From the cell containing the given text, extract its center point as (X, Y) coordinate. 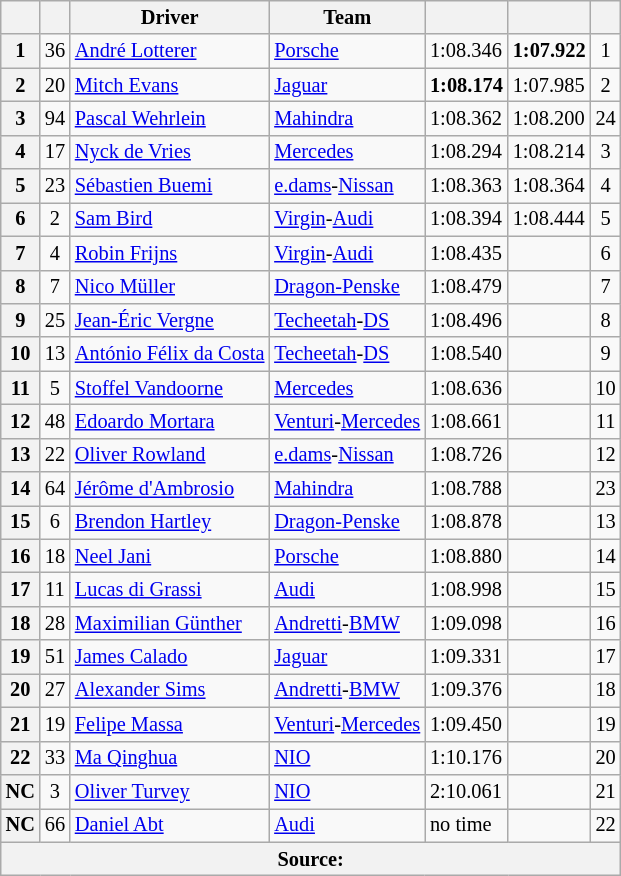
Jérôme d'Ambrosio (170, 489)
28 (55, 623)
1:09.376 (466, 690)
1:08.294 (466, 152)
1:08.661 (466, 421)
Mitch Evans (170, 85)
Lucas di Grassi (170, 589)
24 (606, 118)
Robin Frijns (170, 253)
1:08.496 (466, 320)
64 (55, 489)
66 (55, 825)
Oliver Turvey (170, 791)
27 (55, 690)
1:08.174 (466, 85)
48 (55, 421)
1:08.214 (550, 152)
1:08.364 (550, 186)
1:08.880 (466, 556)
1:09.450 (466, 724)
Alexander Sims (170, 690)
36 (55, 51)
1:07.985 (550, 85)
1:08.636 (466, 388)
1:10.176 (466, 758)
1:08.346 (466, 51)
Brendon Hartley (170, 522)
André Lotterer (170, 51)
Edoardo Mortara (170, 421)
Sam Bird (170, 219)
1:09.098 (466, 623)
Driver (170, 17)
Ma Qinghua (170, 758)
Maximilian Günther (170, 623)
Source: (311, 859)
1:08.435 (466, 253)
1:07.922 (550, 51)
33 (55, 758)
51 (55, 657)
1:08.394 (466, 219)
1:08.726 (466, 455)
Team (347, 17)
Nico Müller (170, 287)
1:08.479 (466, 287)
Oliver Rowland (170, 455)
2:10.061 (466, 791)
Neel Jani (170, 556)
1:08.998 (466, 589)
1:08.540 (466, 354)
25 (55, 320)
1:08.362 (466, 118)
Stoffel Vandoorne (170, 388)
Nyck de Vries (170, 152)
1:08.788 (466, 489)
1:09.331 (466, 657)
1:08.878 (466, 522)
James Calado (170, 657)
no time (466, 825)
1:08.363 (466, 186)
1:08.200 (550, 118)
Pascal Wehrlein (170, 118)
Felipe Massa (170, 724)
94 (55, 118)
Sébastien Buemi (170, 186)
Jean-Éric Vergne (170, 320)
Daniel Abt (170, 825)
António Félix da Costa (170, 354)
1:08.444 (550, 219)
